Provide the (X, Y) coordinate of the cell's center where the given text is located.  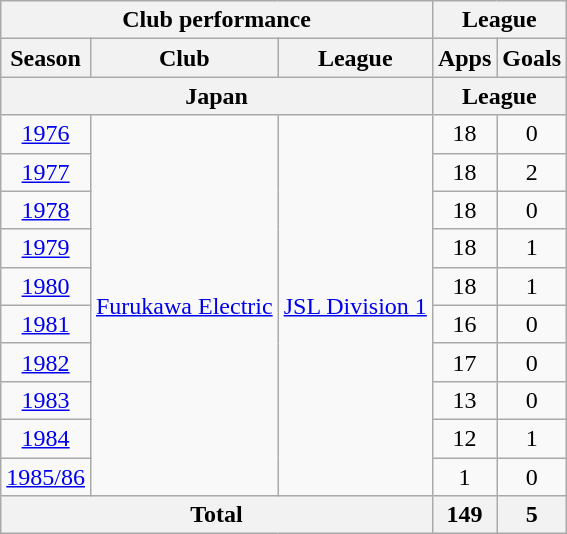
1980 (46, 286)
Goals (532, 58)
Apps (464, 58)
1984 (46, 438)
2 (532, 172)
16 (464, 324)
Total (217, 515)
17 (464, 362)
Japan (217, 96)
1982 (46, 362)
Furukawa Electric (184, 306)
1976 (46, 134)
1979 (46, 248)
1977 (46, 172)
Season (46, 58)
Club (184, 58)
1978 (46, 210)
Club performance (217, 20)
1981 (46, 324)
149 (464, 515)
1985/86 (46, 477)
5 (532, 515)
JSL Division 1 (355, 306)
13 (464, 400)
12 (464, 438)
1983 (46, 400)
